Search for the cell housing the specified text and yield its (X, Y) center coordinate. 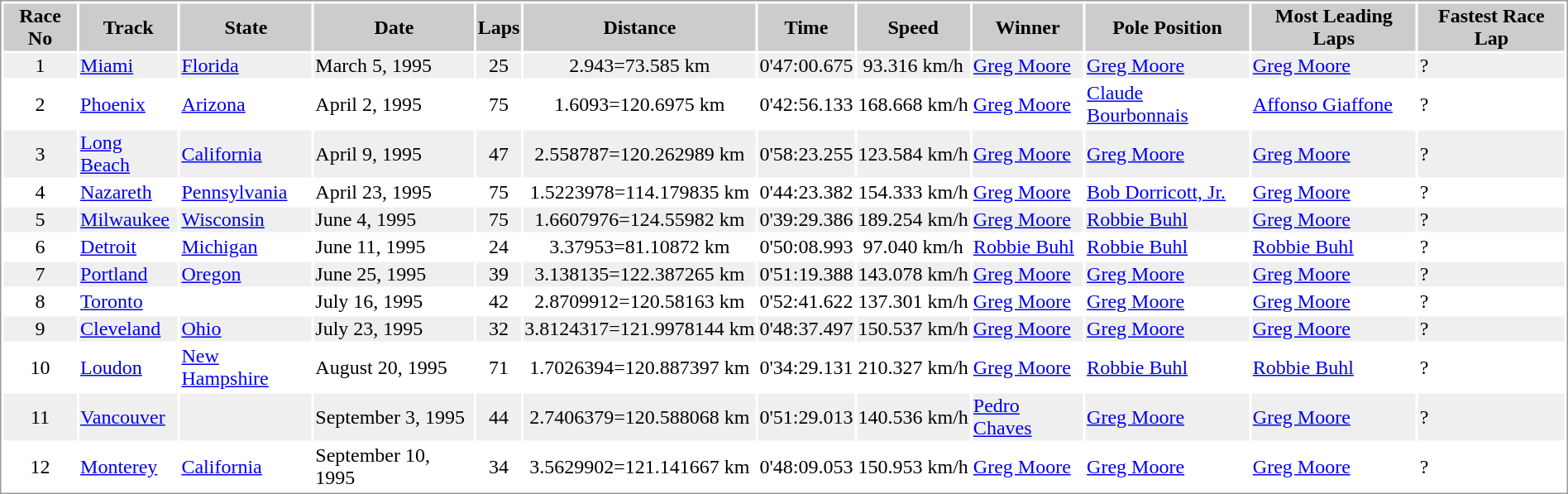
Vancouver (129, 417)
Long Beach (129, 154)
Oregon (246, 274)
Miami (129, 65)
Race No (40, 26)
Wisconsin (246, 219)
Time (806, 26)
September 3, 1995 (394, 417)
9 (40, 329)
4 (40, 193)
Toronto (129, 302)
189.254 km/h (913, 219)
2 (40, 104)
0'58:23.255 (806, 154)
Monterey (129, 467)
2.8709912=120.58163 km (640, 302)
3 (40, 154)
Track (129, 26)
April 2, 1995 (394, 104)
47 (499, 154)
Milwaukee (129, 219)
Bob Dorricott, Jr. (1168, 193)
Phoenix (129, 104)
0'42:56.133 (806, 104)
September 10, 1995 (394, 467)
34 (499, 467)
1.6607976=124.55982 km (640, 219)
0'52:41.622 (806, 302)
97.040 km/h (913, 247)
Fastest Race Lap (1491, 26)
6 (40, 247)
April 9, 1995 (394, 154)
137.301 km/h (913, 302)
1.6093=120.6975 km (640, 104)
Michigan (246, 247)
2.558787=120.262989 km (640, 154)
0'51:19.388 (806, 274)
April 23, 1995 (394, 193)
Ohio (246, 329)
140.536 km/h (913, 417)
0'50:08.993 (806, 247)
150.953 km/h (913, 467)
93.316 km/h (913, 65)
Pole Position (1168, 26)
Date (394, 26)
Cleveland (129, 329)
1.5223978=114.179835 km (640, 193)
3.138135=122.387265 km (640, 274)
Pedro Chaves (1027, 417)
August 20, 1995 (394, 367)
44 (499, 417)
0'47:00.675 (806, 65)
Winner (1027, 26)
Detroit (129, 247)
39 (499, 274)
New Hampshire (246, 367)
June 11, 1995 (394, 247)
Speed (913, 26)
32 (499, 329)
143.078 km/h (913, 274)
8 (40, 302)
210.327 km/h (913, 367)
7 (40, 274)
Pennsylvania (246, 193)
Florida (246, 65)
24 (499, 247)
2.7406379=120.588068 km (640, 417)
0'44:23.382 (806, 193)
July 23, 1995 (394, 329)
March 5, 1995 (394, 65)
0'39:29.386 (806, 219)
0'48:09.053 (806, 467)
2.943=73.585 km (640, 65)
State (246, 26)
168.668 km/h (913, 104)
Most Leading Laps (1333, 26)
Affonso Giaffone (1333, 104)
123.584 km/h (913, 154)
12 (40, 467)
0'34:29.131 (806, 367)
Nazareth (129, 193)
June 25, 1995 (394, 274)
150.537 km/h (913, 329)
3.8124317=121.9978144 km (640, 329)
71 (499, 367)
July 16, 1995 (394, 302)
10 (40, 367)
11 (40, 417)
0'48:37.497 (806, 329)
Claude Bourbonnais (1168, 104)
1.7026394=120.887397 km (640, 367)
3.5629902=121.141667 km (640, 467)
Loudon (129, 367)
Distance (640, 26)
42 (499, 302)
June 4, 1995 (394, 219)
154.333 km/h (913, 193)
Portland (129, 274)
25 (499, 65)
1 (40, 65)
Laps (499, 26)
5 (40, 219)
Arizona (246, 104)
3.37953=81.10872 km (640, 247)
0'51:29.013 (806, 417)
